Provide the [x, y] coordinate of the cell's center where the given text is located.  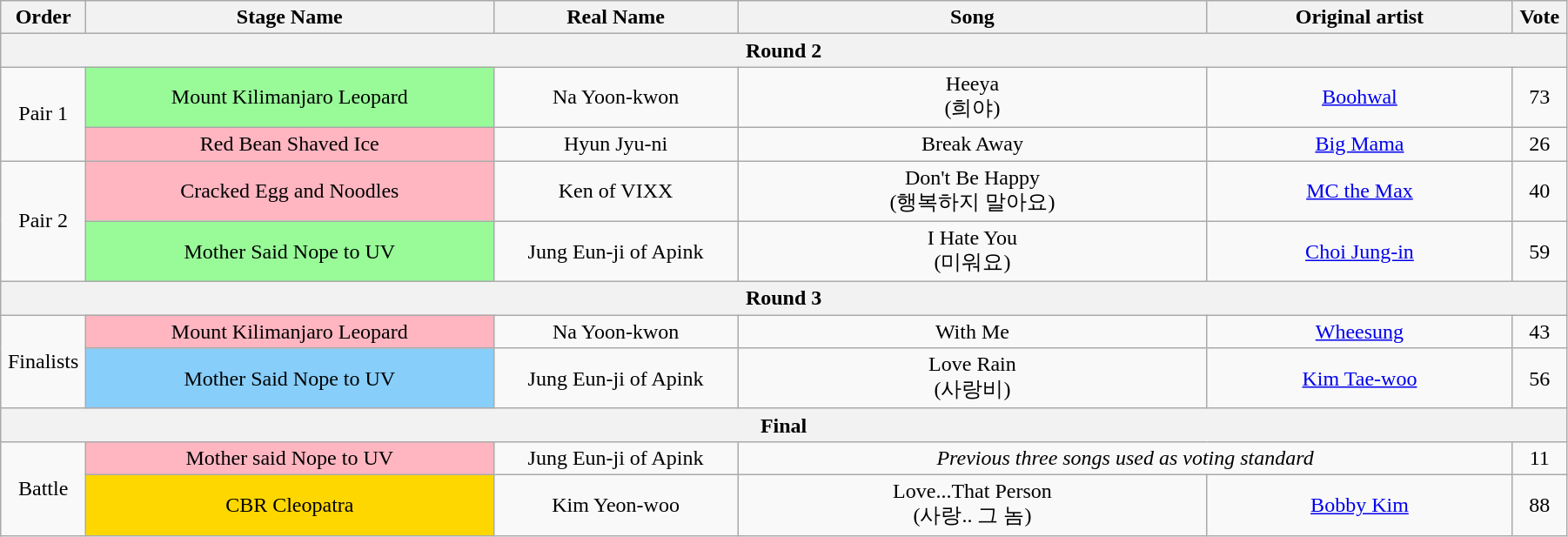
40 [1539, 191]
Original artist [1359, 17]
Vote [1539, 17]
Pair 1 [44, 114]
59 [1539, 252]
Don't Be Happy(행복하지 말아요) [973, 191]
With Me [973, 332]
Round 2 [784, 50]
Hyun Jyu-ni [616, 144]
Heeya(희야) [973, 97]
43 [1539, 332]
56 [1539, 379]
Ken of VIXX [616, 191]
Love Rain(사랑비) [973, 379]
Round 3 [784, 299]
Cracked Egg and Noodles [290, 191]
11 [1539, 458]
26 [1539, 144]
Real Name [616, 17]
CBR Cleopatra [290, 505]
Finalists [44, 362]
Final [784, 425]
88 [1539, 505]
Red Bean Shaved Ice [290, 144]
I Hate You(미워요) [973, 252]
Order [44, 17]
Kim Yeon-woo [616, 505]
Choi Jung-in [1359, 252]
Previous three songs used as voting standard [1125, 458]
73 [1539, 97]
Love...That Person(사랑.. 그 놈) [973, 505]
Mother said Nope to UV [290, 458]
Bobby Kim [1359, 505]
Wheesung [1359, 332]
Battle [44, 488]
Kim Tae-woo [1359, 379]
Pair 2 [44, 221]
MC the Max [1359, 191]
Big Mama [1359, 144]
Stage Name [290, 17]
Song [973, 17]
Boohwal [1359, 97]
Break Away [973, 144]
